Return the (x, y) coordinate for the center point of the cell that contains the specified text.  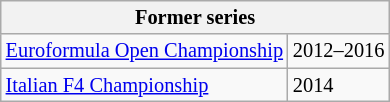
Former series (196, 17)
2012–2016 (338, 51)
Euroformula Open Championship (144, 51)
2014 (338, 85)
Italian F4 Championship (144, 85)
